From the cell containing the given text, extract its center point as (X, Y) coordinate. 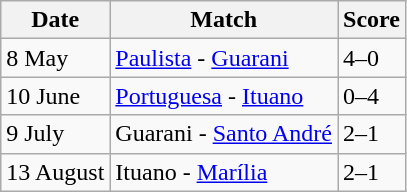
0–4 (372, 96)
Match (224, 20)
9 July (56, 134)
Ituano - Marília (224, 172)
Score (372, 20)
8 May (56, 58)
4–0 (372, 58)
13 August (56, 172)
10 June (56, 96)
Paulista - Guarani (224, 58)
Guarani - Santo André (224, 134)
Portuguesa - Ituano (224, 96)
Date (56, 20)
